Identify which cell holds the provided text, then report its (x, y) central coordinate. 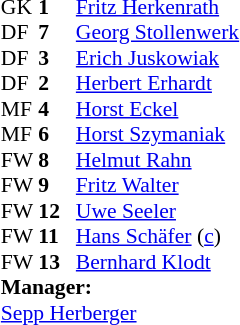
Hans Schäfer (c) (158, 237)
3 (57, 58)
9 (57, 185)
4 (57, 109)
6 (57, 135)
Horst Szymaniak (158, 135)
Georg Stollenwerk (158, 33)
12 (57, 211)
Manager: (120, 287)
2 (57, 83)
Herbert Erhardt (158, 83)
Uwe Seeler (158, 211)
8 (57, 160)
Fritz Walter (158, 185)
7 (57, 33)
Helmut Rahn (158, 160)
Bernhard Klodt (158, 262)
11 (57, 237)
Horst Eckel (158, 109)
13 (57, 262)
Erich Juskowiak (158, 58)
